Capture the cell that displays the provided text and extract its (x, y) central coordinate. 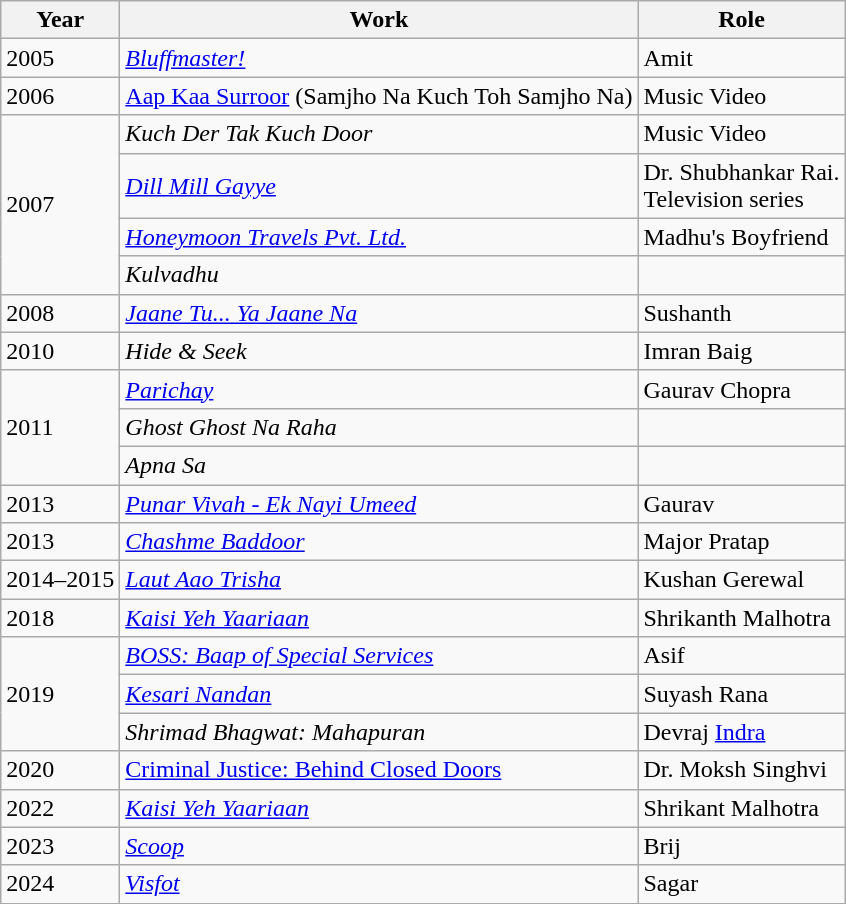
Role (742, 20)
Ghost Ghost Na Raha (379, 427)
2022 (60, 808)
2014–2015 (60, 580)
Sushanth (742, 313)
2006 (60, 96)
2005 (60, 58)
Amit (742, 58)
Kushan Gerewal (742, 580)
Jaane Tu... Ya Jaane Na (379, 313)
Kulvadhu (379, 275)
Devraj Indra (742, 732)
Suyash Rana (742, 694)
Aap Kaa Surroor (Samjho Na Kuch Toh Samjho Na) (379, 96)
2024 (60, 884)
Visfot (379, 884)
Major Pratap (742, 542)
Brij (742, 846)
Shrikant Malhotra (742, 808)
Chashme Baddoor (379, 542)
Kuch Der Tak Kuch Door (379, 134)
Criminal Justice: Behind Closed Doors (379, 770)
Work (379, 20)
Punar Vivah - Ek Nayi Umeed (379, 503)
Dill Mill Gayye (379, 186)
Sagar (742, 884)
2019 (60, 694)
2010 (60, 351)
Scoop (379, 846)
Gaurav Chopra (742, 389)
Honeymoon Travels Pvt. Ltd. (379, 237)
2023 (60, 846)
Bluffmaster! (379, 58)
Dr. Shubhankar Rai.Television series (742, 186)
Kesari Nandan (379, 694)
Gaurav (742, 503)
2020 (60, 770)
Madhu's Boyfriend (742, 237)
2018 (60, 618)
2008 (60, 313)
Imran Baig (742, 351)
Hide & Seek (379, 351)
Laut Aao Trisha (379, 580)
Shrikanth Malhotra (742, 618)
Shrimad Bhagwat: Mahapuran (379, 732)
Apna Sa (379, 465)
Dr. Moksh Singhvi (742, 770)
BOSS: Baap of Special Services (379, 656)
2011 (60, 427)
Year (60, 20)
Parichay (379, 389)
2007 (60, 204)
Asif (742, 656)
